From the cell containing the given text, extract its center point as (x, y) coordinate. 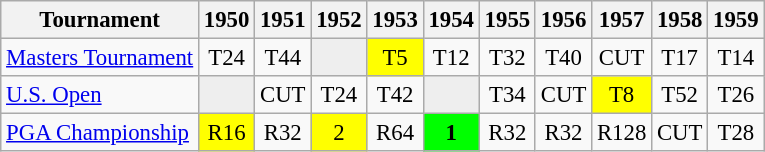
1951 (283, 20)
R128 (622, 133)
T8 (622, 95)
T42 (395, 95)
1956 (563, 20)
1953 (395, 20)
1 (451, 133)
R16 (227, 133)
T17 (680, 58)
T28 (736, 133)
2 (339, 133)
PGA Championship (100, 133)
1952 (339, 20)
T14 (736, 58)
R64 (395, 133)
1957 (622, 20)
T34 (507, 95)
T40 (563, 58)
1959 (736, 20)
1958 (680, 20)
U.S. Open (100, 95)
Masters Tournament (100, 58)
Tournament (100, 20)
1954 (451, 20)
T52 (680, 95)
T44 (283, 58)
1955 (507, 20)
T12 (451, 58)
T26 (736, 95)
1950 (227, 20)
T32 (507, 58)
T5 (395, 58)
